Pinpoint the cell where the given text exists, returning its (x, y) midpoint coordinate. 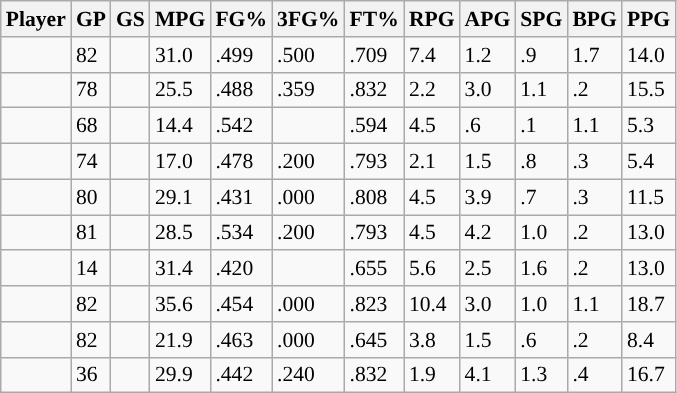
1.9 (432, 375)
1.3 (541, 375)
GS (130, 19)
25.5 (180, 90)
4.1 (488, 375)
.9 (541, 55)
.823 (374, 304)
.499 (241, 55)
.594 (374, 126)
.655 (374, 269)
14.4 (180, 126)
BPG (594, 19)
.8 (541, 162)
.442 (241, 375)
7.4 (432, 55)
5.3 (648, 126)
21.9 (180, 340)
68 (91, 126)
29.1 (180, 197)
5.6 (432, 269)
FG% (241, 19)
81 (91, 233)
31.0 (180, 55)
.1 (541, 126)
31.4 (180, 269)
11.5 (648, 197)
2.5 (488, 269)
8.4 (648, 340)
.542 (241, 126)
.431 (241, 197)
.478 (241, 162)
PPG (648, 19)
4.2 (488, 233)
80 (91, 197)
18.7 (648, 304)
1.6 (541, 269)
3FG% (308, 19)
28.5 (180, 233)
.645 (374, 340)
1.7 (594, 55)
.240 (308, 375)
.500 (308, 55)
14.0 (648, 55)
29.9 (180, 375)
MPG (180, 19)
78 (91, 90)
GP (91, 19)
.463 (241, 340)
10.4 (432, 304)
RPG (432, 19)
Player (36, 19)
35.6 (180, 304)
.709 (374, 55)
3.9 (488, 197)
.808 (374, 197)
2.1 (432, 162)
36 (91, 375)
5.4 (648, 162)
1.2 (488, 55)
.454 (241, 304)
14 (91, 269)
.7 (541, 197)
.420 (241, 269)
3.8 (432, 340)
.4 (594, 375)
.534 (241, 233)
16.7 (648, 375)
74 (91, 162)
17.0 (180, 162)
15.5 (648, 90)
.488 (241, 90)
2.2 (432, 90)
.359 (308, 90)
APG (488, 19)
SPG (541, 19)
FT% (374, 19)
